Extract the [X, Y] coordinate from the center of the cell holding the provided text.  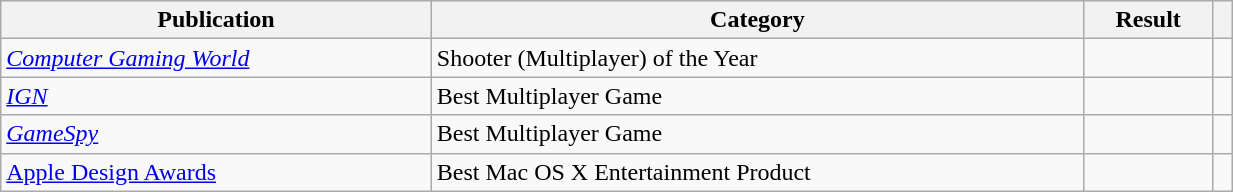
Category [757, 20]
GameSpy [216, 134]
Shooter (Multiplayer) of the Year [757, 58]
Result [1148, 20]
Publication [216, 20]
Computer Gaming World [216, 58]
Apple Design Awards [216, 172]
Best Mac OS X Entertainment Product [757, 172]
IGN [216, 96]
